Provide the (X, Y) coordinate of the cell's center where the given text is located.  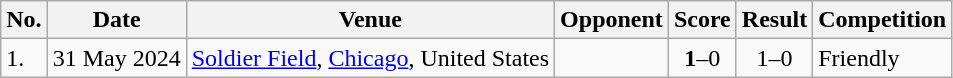
No. (24, 20)
Friendly (882, 58)
Score (702, 20)
Competition (882, 20)
Date (116, 20)
Opponent (612, 20)
Venue (370, 20)
Result (774, 20)
31 May 2024 (116, 58)
1. (24, 58)
Soldier Field, Chicago, United States (370, 58)
